Detect which cell encompasses the target text, then output its (X, Y) center coordinate. 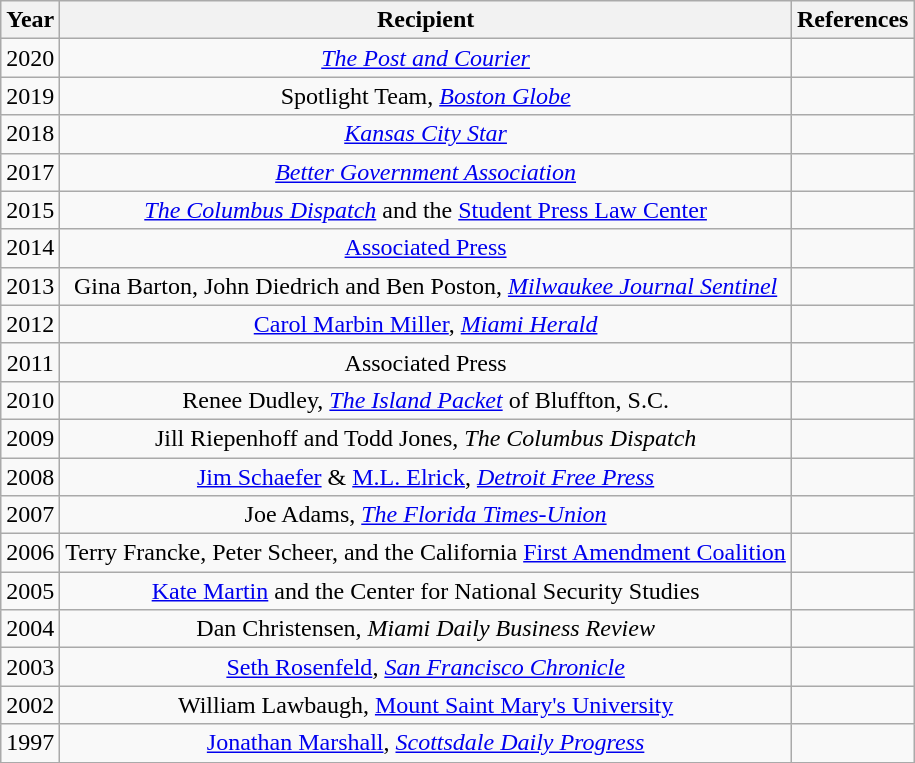
Carol Marbin Miller, Miami Herald (426, 324)
References (852, 20)
Kansas City Star (426, 134)
2009 (30, 438)
2012 (30, 324)
2008 (30, 477)
2011 (30, 362)
2010 (30, 400)
2002 (30, 705)
2020 (30, 58)
2006 (30, 553)
The Columbus Dispatch and the Student Press Law Center (426, 210)
2015 (30, 210)
2004 (30, 629)
William Lawbaugh, Mount Saint Mary's University (426, 705)
Year (30, 20)
Terry Francke, Peter Scheer, and the California First Amendment Coalition (426, 553)
Kate Martin and the Center for National Security Studies (426, 591)
Better Government Association (426, 172)
Spotlight Team, Boston Globe (426, 96)
2018 (30, 134)
The Post and Courier (426, 58)
2005 (30, 591)
Recipient (426, 20)
Joe Adams, The Florida Times-Union (426, 515)
Seth Rosenfeld, San Francisco Chronicle (426, 667)
2007 (30, 515)
2013 (30, 286)
2017 (30, 172)
Renee Dudley, The Island Packet of Bluffton, S.C. (426, 400)
2019 (30, 96)
Jim Schaefer & M.L. Elrick, Detroit Free Press (426, 477)
2003 (30, 667)
Gina Barton, John Diedrich and Ben Poston, Milwaukee Journal Sentinel (426, 286)
Jonathan Marshall, Scottsdale Daily Progress (426, 743)
1997 (30, 743)
2014 (30, 248)
Dan Christensen, Miami Daily Business Review (426, 629)
Jill Riepenhoff and Todd Jones, The Columbus Dispatch (426, 438)
